Locate the cell with the specified text and output its [x, y] center coordinate. 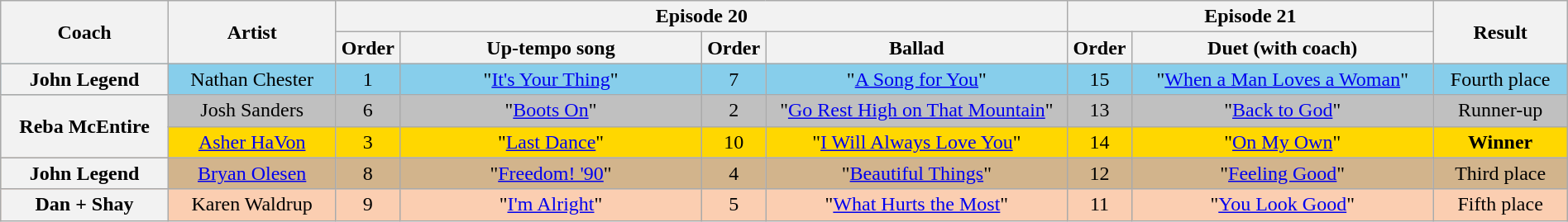
Nathan Chester [251, 79]
Josh Sanders [251, 111]
Artist [251, 32]
7 [734, 79]
Dan + Shay [84, 205]
9 [368, 205]
2 [734, 111]
Result [1500, 32]
"Go Rest High on That Mountain" [916, 111]
11 [1100, 205]
12 [1100, 173]
Karen Waldrup [251, 205]
Episode 21 [1250, 17]
"I Will Always Love You" [916, 142]
6 [368, 111]
Reba McEntire [84, 126]
15 [1100, 79]
Asher HaVon [251, 142]
5 [734, 205]
Episode 20 [701, 17]
Third place [1500, 173]
Duet (with coach) [1282, 48]
"Feeling Good" [1282, 173]
3 [368, 142]
Fourth place [1500, 79]
14 [1100, 142]
"I'm Alright" [551, 205]
"It's Your Thing" [551, 79]
1 [368, 79]
"Back to God" [1282, 111]
8 [368, 173]
4 [734, 173]
"What Hurts the Most" [916, 205]
"On My Own" [1282, 142]
"A Song for You" [916, 79]
Bryan Olesen [251, 173]
Runner-up [1500, 111]
Coach [84, 32]
Ballad [916, 48]
Winner [1500, 142]
"You Look Good" [1282, 205]
"Boots On" [551, 111]
10 [734, 142]
"Last Dance" [551, 142]
Fifth place [1500, 205]
Up-tempo song [551, 48]
"Beautiful Things" [916, 173]
"Freedom! '90" [551, 173]
13 [1100, 111]
"When a Man Loves a Woman" [1282, 79]
